Extract the (X, Y) coordinate from the center of the cell holding the provided text.  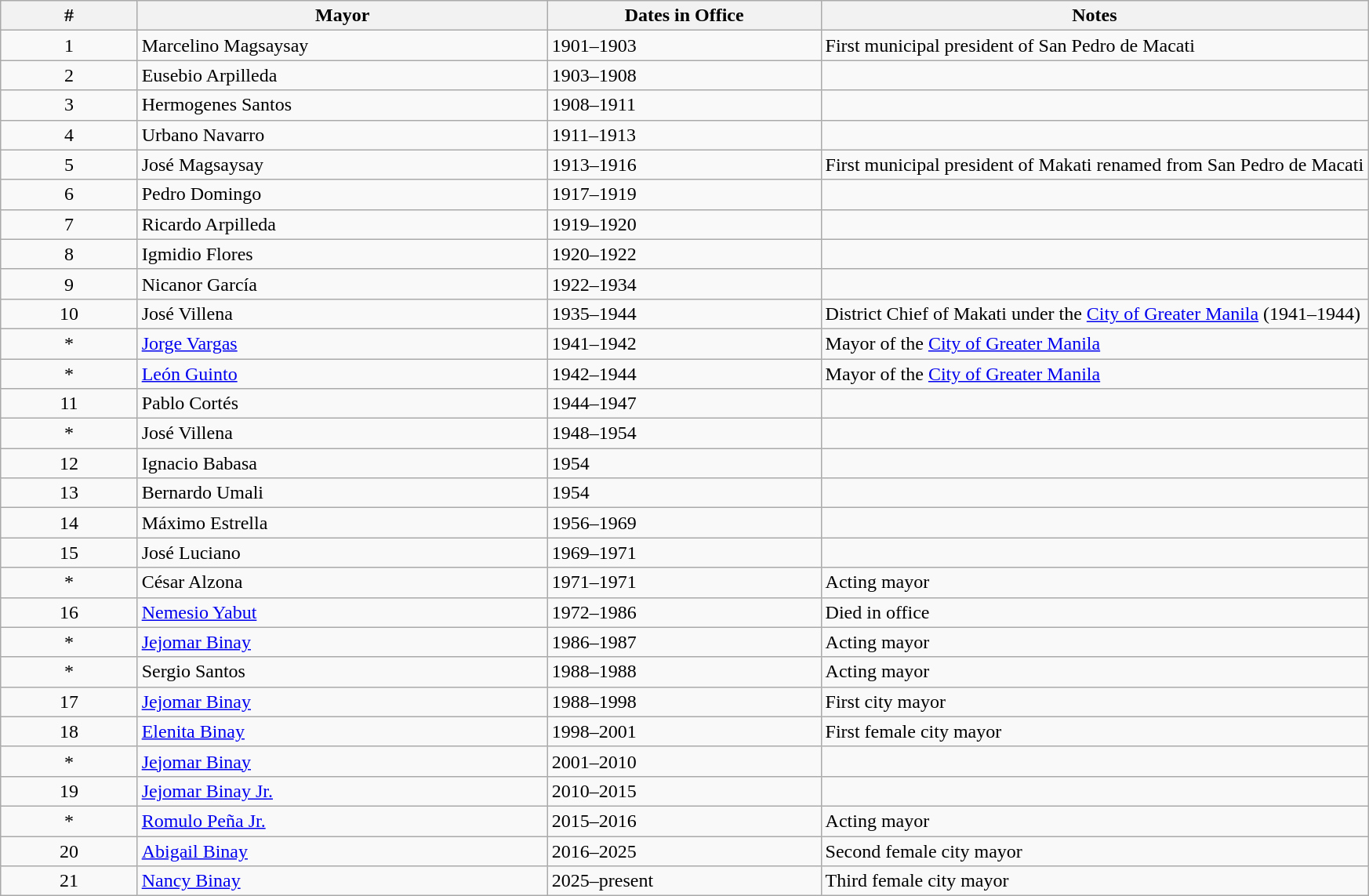
1922–1934 (684, 284)
César Alzona (342, 582)
Igmidio Flores (342, 254)
Sergio Santos (342, 672)
Died in office (1095, 612)
José Luciano (342, 553)
21 (69, 881)
1948–1954 (684, 433)
Dates in Office (684, 16)
1920–1922 (684, 254)
1 (69, 45)
5 (69, 165)
10 (69, 314)
Pablo Cortés (342, 404)
# (69, 16)
Urbano Navarro (342, 135)
Eusebio Arpilleda (342, 75)
2015–2016 (684, 821)
1988–1998 (684, 702)
District Chief of Makati under the City of Greater Manila (1941–1944) (1095, 314)
Ignacio Babasa (342, 463)
1919–1920 (684, 224)
13 (69, 493)
León Guinto (342, 374)
Romulo Peña Jr. (342, 821)
Abigail Binay (342, 851)
12 (69, 463)
15 (69, 553)
1998–2001 (684, 731)
Ricardo Arpilleda (342, 224)
Third female city mayor (1095, 881)
20 (69, 851)
Pedro Domingo (342, 194)
José Magsaysay (342, 165)
16 (69, 612)
4 (69, 135)
First female city mayor (1095, 731)
2025–present (684, 881)
2010–2015 (684, 791)
Jejomar Binay Jr. (342, 791)
Notes (1095, 16)
1988–1988 (684, 672)
1944–1947 (684, 404)
Second female city mayor (1095, 851)
1986–1987 (684, 642)
1942–1944 (684, 374)
1935–1944 (684, 314)
8 (69, 254)
First municipal president of San Pedro de Macati (1095, 45)
1956–1969 (684, 523)
1972–1986 (684, 612)
1971–1971 (684, 582)
First municipal president of Makati renamed from San Pedro de Macati (1095, 165)
2 (69, 75)
Mayor (342, 16)
14 (69, 523)
7 (69, 224)
Marcelino Magsaysay (342, 45)
1917–1919 (684, 194)
Máximo Estrella (342, 523)
2016–2025 (684, 851)
18 (69, 731)
1969–1971 (684, 553)
1908–1911 (684, 105)
19 (69, 791)
1903–1908 (684, 75)
6 (69, 194)
Nemesio Yabut (342, 612)
1913–1916 (684, 165)
Nancy Binay (342, 881)
1941–1942 (684, 343)
1901–1903 (684, 45)
17 (69, 702)
Bernardo Umali (342, 493)
Nicanor García (342, 284)
2001–2010 (684, 761)
First city mayor (1095, 702)
11 (69, 404)
Hermogenes Santos (342, 105)
9 (69, 284)
3 (69, 105)
Elenita Binay (342, 731)
1911–1913 (684, 135)
Jorge Vargas (342, 343)
